Capture the cell that displays the provided text and extract its [x, y] central coordinate. 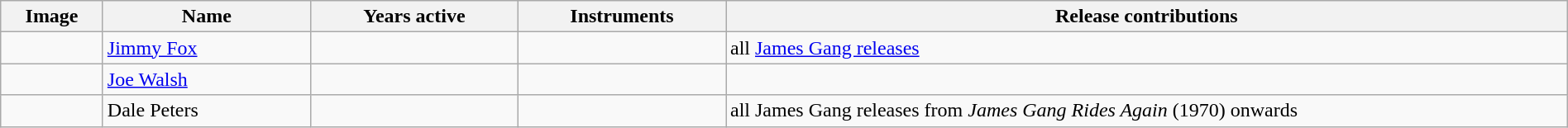
Instruments [622, 17]
Joe Walsh [207, 79]
all James Gang releases [1147, 48]
Image [52, 17]
Dale Peters [207, 111]
Years active [414, 17]
all James Gang releases from James Gang Rides Again (1970) onwards [1147, 111]
Name [207, 17]
Jimmy Fox [207, 48]
Release contributions [1147, 17]
